Pinpoint the cell where the given text exists, returning its [X, Y] midpoint coordinate. 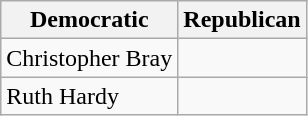
Christopher Bray [90, 58]
Ruth Hardy [90, 96]
Republican [242, 20]
Democratic [90, 20]
